Identify which cell holds the provided text, then report its (x, y) central coordinate. 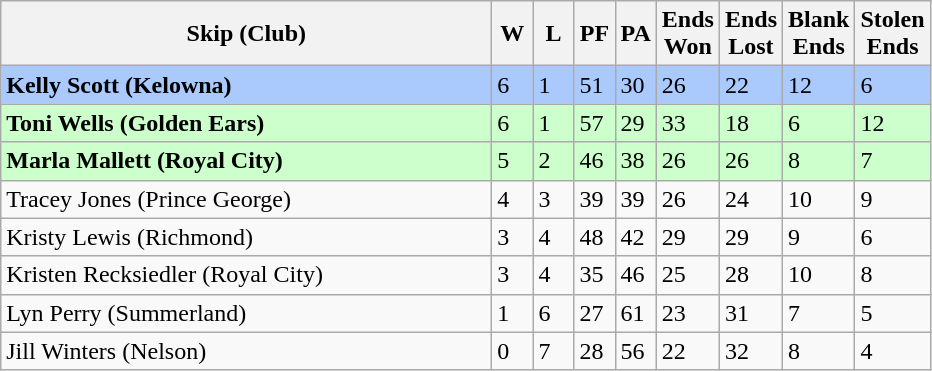
Stolen Ends (892, 34)
51 (594, 85)
23 (688, 313)
57 (594, 123)
W (512, 34)
Kristy Lewis (Richmond) (246, 237)
42 (636, 237)
18 (750, 123)
Skip (Club) (246, 34)
56 (636, 351)
PA (636, 34)
Marla Mallett (Royal City) (246, 161)
PF (594, 34)
27 (594, 313)
Jill Winters (Nelson) (246, 351)
33 (688, 123)
Lyn Perry (Summerland) (246, 313)
Kristen Recksiedler (Royal City) (246, 275)
25 (688, 275)
Ends Won (688, 34)
Toni Wells (Golden Ears) (246, 123)
Blank Ends (819, 34)
L (554, 34)
38 (636, 161)
32 (750, 351)
Kelly Scott (Kelowna) (246, 85)
2 (554, 161)
Tracey Jones (Prince George) (246, 199)
24 (750, 199)
31 (750, 313)
0 (512, 351)
35 (594, 275)
48 (594, 237)
30 (636, 85)
Ends Lost (750, 34)
61 (636, 313)
